Detect which cell encompasses the target text, then output its [x, y] center coordinate. 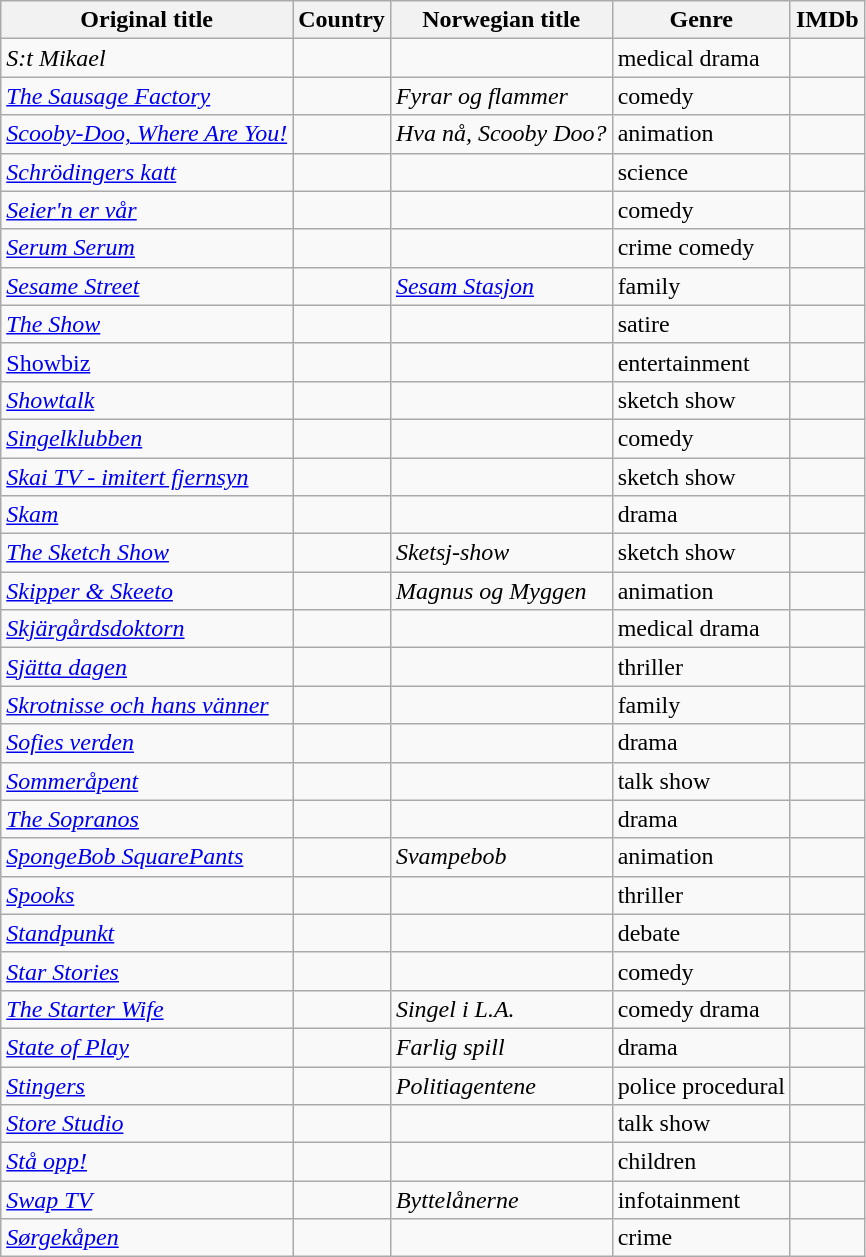
Star Stories [147, 971]
Swap TV [147, 1200]
entertainment [701, 362]
Skrotnisse och hans vänner [147, 705]
IMDb [827, 20]
crime [701, 1238]
Sofies verden [147, 743]
Sjätta dagen [147, 667]
Stingers [147, 1085]
children [701, 1162]
Byttelånerne [501, 1200]
Skai TV - imitert fjernsyn [147, 477]
Schrödingers katt [147, 172]
Seier'n er vår [147, 210]
infotainment [701, 1200]
Singelklubben [147, 438]
Original title [147, 20]
Sommeråpent [147, 781]
Stå opp! [147, 1162]
Sesame Street [147, 286]
Magnus og Myggen [501, 591]
SpongeBob SquarePants [147, 857]
crime comedy [701, 248]
Svampebob [501, 857]
Skam [147, 515]
The Sausage Factory [147, 96]
Fyrar og flammer [501, 96]
satire [701, 324]
Country [342, 20]
The Starter Wife [147, 1009]
Store Studio [147, 1124]
Hva nå, Scooby Doo? [501, 134]
Skipper & Skeeto [147, 591]
Skjärgårdsdoktorn [147, 629]
Farlig spill [501, 1047]
Genre [701, 20]
Norwegian title [501, 20]
The Sketch Show [147, 553]
Spooks [147, 895]
comedy drama [701, 1009]
debate [701, 933]
Showbiz [147, 362]
Standpunkt [147, 933]
State of Play [147, 1047]
The Sopranos [147, 819]
Politiagentene [501, 1085]
S:t Mikael [147, 58]
Sørgekåpen [147, 1238]
Showtalk [147, 400]
Sesam Stasjon [501, 286]
science [701, 172]
Singel i L.A. [501, 1009]
Sketsj-show [501, 553]
Scooby-Doo, Where Are You! [147, 134]
police procedural [701, 1085]
The Show [147, 324]
Serum Serum [147, 248]
